Extract the [X, Y] coordinate from the center of the cell holding the provided text.  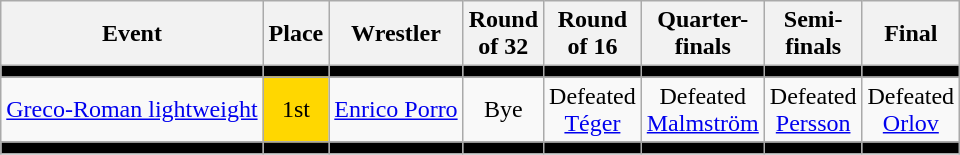
Round of 16 [593, 34]
Bye [503, 110]
Enrico Porro [396, 110]
Event [132, 34]
1st [296, 110]
Greco-Roman lightweight [132, 110]
Place [296, 34]
Quarter-finals [702, 34]
Semi-finals [813, 34]
Defeated Téger [593, 110]
Defeated Orlov [911, 110]
Wrestler [396, 34]
Final [911, 34]
Round of 32 [503, 34]
Defeated Malmström [702, 110]
Defeated Persson [813, 110]
